Output the (X, Y) coordinate of the center of the cell containing the given text.  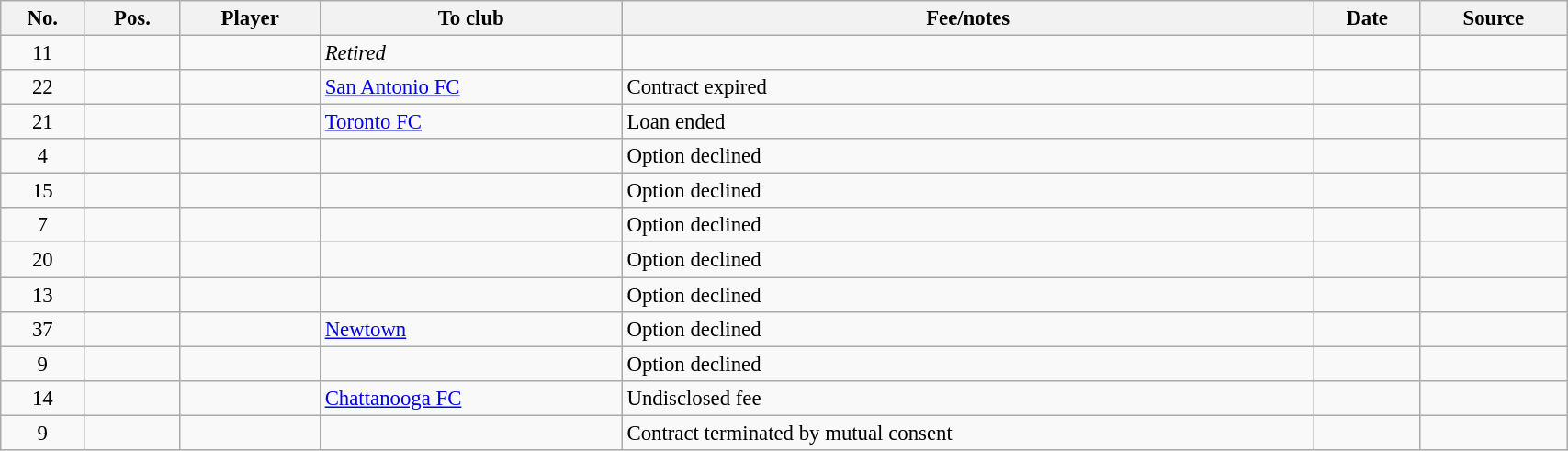
To club (470, 18)
Contract terminated by mutual consent (968, 433)
San Antonio FC (470, 87)
Newtown (470, 329)
7 (42, 225)
20 (42, 260)
Fee/notes (968, 18)
Loan ended (968, 122)
Retired (470, 53)
11 (42, 53)
Source (1494, 18)
Toronto FC (470, 122)
Contract expired (968, 87)
Date (1367, 18)
No. (42, 18)
21 (42, 122)
22 (42, 87)
Pos. (132, 18)
15 (42, 191)
Undisclosed fee (968, 398)
4 (42, 156)
37 (42, 329)
Chattanooga FC (470, 398)
Player (250, 18)
13 (42, 295)
14 (42, 398)
